Scan for the cell matching the given text and deliver its [X, Y] coordinate at center. 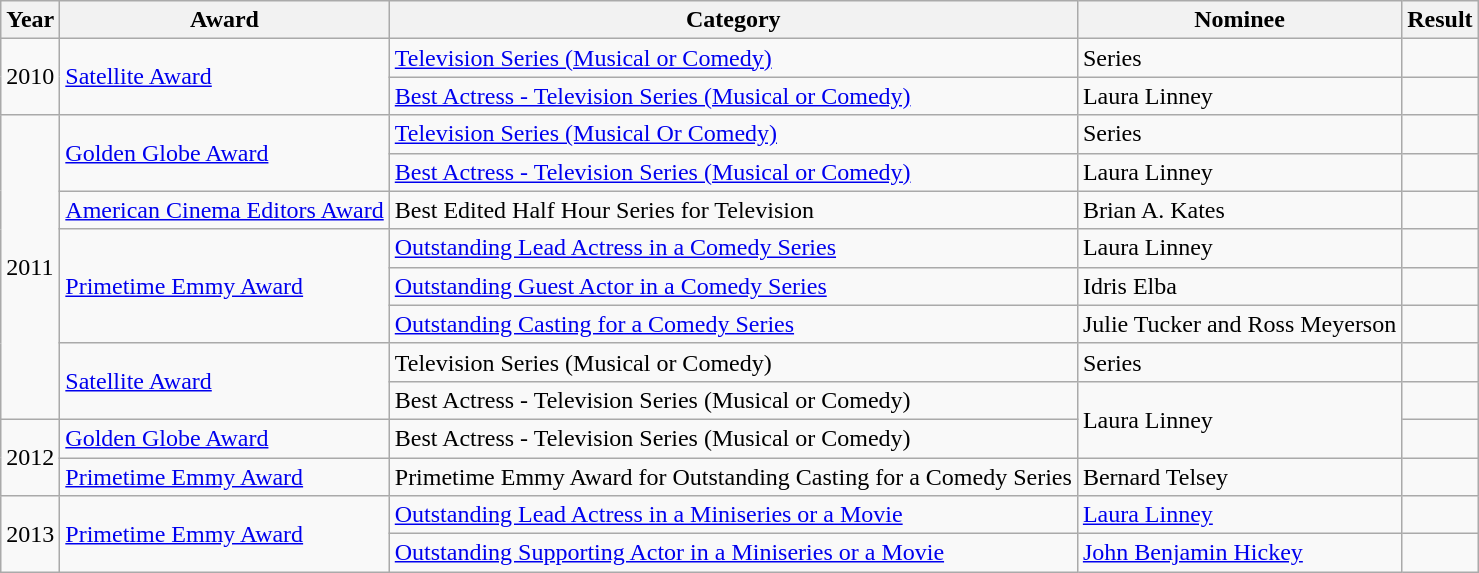
John Benjamin Hickey [1239, 553]
American Cinema Editors Award [224, 210]
2010 [30, 77]
Category [733, 20]
2011 [30, 267]
Television Series (Musical Or Comedy) [733, 134]
Year [30, 20]
Primetime Emmy Award for Outstanding Casting for a Comedy Series [733, 477]
Outstanding Lead Actress in a Miniseries or a Movie [733, 515]
Outstanding Supporting Actor in a Miniseries or a Movie [733, 553]
Outstanding Casting for a Comedy Series [733, 324]
Bernard Telsey [1239, 477]
Award [224, 20]
Brian A. Kates [1239, 210]
2012 [30, 457]
Result [1440, 20]
Outstanding Guest Actor in a Comedy Series [733, 286]
2013 [30, 534]
Julie Tucker and Ross Meyerson [1239, 324]
Best Edited Half Hour Series for Television [733, 210]
Nominee [1239, 20]
Outstanding Lead Actress in a Comedy Series [733, 248]
Idris Elba [1239, 286]
